Determine the [x, y] coordinate at the center of the cell enclosing the given text.  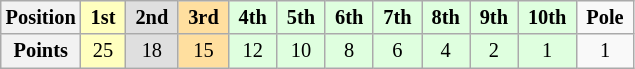
Points [41, 51]
18 [152, 51]
10th [547, 17]
5th [301, 17]
Pole [604, 17]
6th [349, 17]
7th [397, 17]
9th [494, 17]
8th [446, 17]
1st [104, 17]
2nd [152, 17]
15 [203, 51]
10 [301, 51]
2 [494, 51]
4 [446, 51]
25 [104, 51]
6 [397, 51]
3rd [203, 17]
8 [349, 51]
Position [41, 17]
12 [253, 51]
4th [253, 17]
